Capture the cell that displays the provided text and extract its (X, Y) central coordinate. 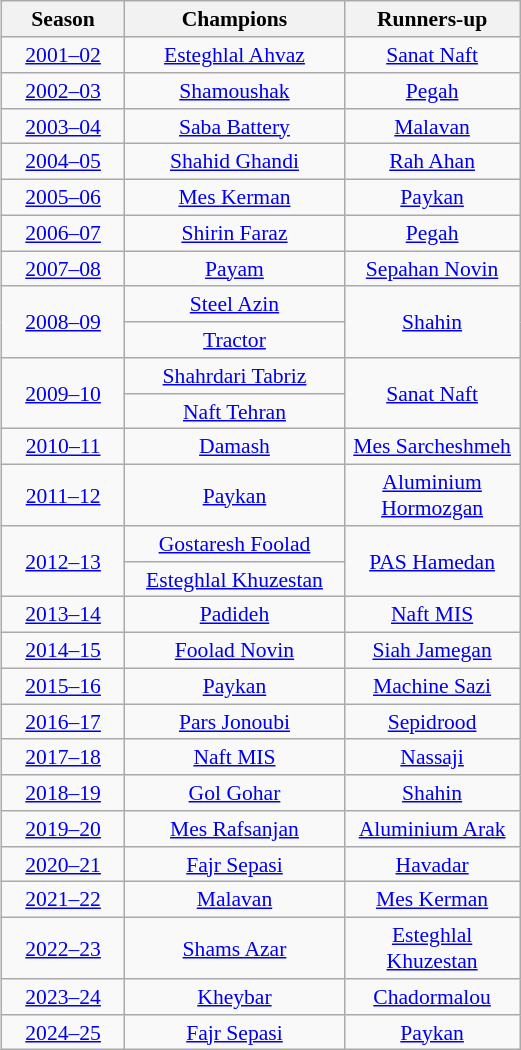
Mes Sarcheshmeh (432, 447)
Tractor (234, 340)
2021–22 (64, 900)
Padideh (234, 615)
2016–17 (64, 722)
Sepahan Novin (432, 269)
2012–13 (64, 562)
Saba Battery (234, 126)
Havadar (432, 864)
Gostaresh Foolad (234, 544)
2014–15 (64, 650)
PAS Hamedan (432, 562)
Shirin Faraz (234, 233)
2023–24 (64, 997)
Aluminium Arak (432, 829)
2017–18 (64, 757)
Shams Azar (234, 948)
2004–05 (64, 162)
2019–20 (64, 829)
2024–25 (64, 1032)
Sepidrood (432, 722)
2011–12 (64, 494)
Pars Jonoubi (234, 722)
Naft Tehran (234, 411)
2009–10 (64, 394)
2006–07 (64, 233)
Siah Jamegan (432, 650)
2013–14 (64, 615)
Steel Azin (234, 304)
Runners-up (432, 19)
2020–21 (64, 864)
2003–04 (64, 126)
Chadormalou (432, 997)
Shahid Ghandi (234, 162)
2010–11 (64, 447)
2002–03 (64, 91)
Damash (234, 447)
Shamoushak (234, 91)
2005–06 (64, 197)
Foolad Novin (234, 650)
Machine Sazi (432, 686)
Champions (234, 19)
Gol Gohar (234, 793)
Season (64, 19)
2018–19 (64, 793)
2001–02 (64, 55)
Shahrdari Tabriz (234, 376)
2022–23 (64, 948)
Mes Rafsanjan (234, 829)
Nassaji (432, 757)
Esteghlal Ahvaz (234, 55)
Aluminium Hormozgan (432, 494)
Rah Ahan (432, 162)
2015–16 (64, 686)
Kheybar (234, 997)
2007–08 (64, 269)
Payam (234, 269)
2008–09 (64, 322)
